Output the (x, y) coordinate of the center of the cell containing the given text.  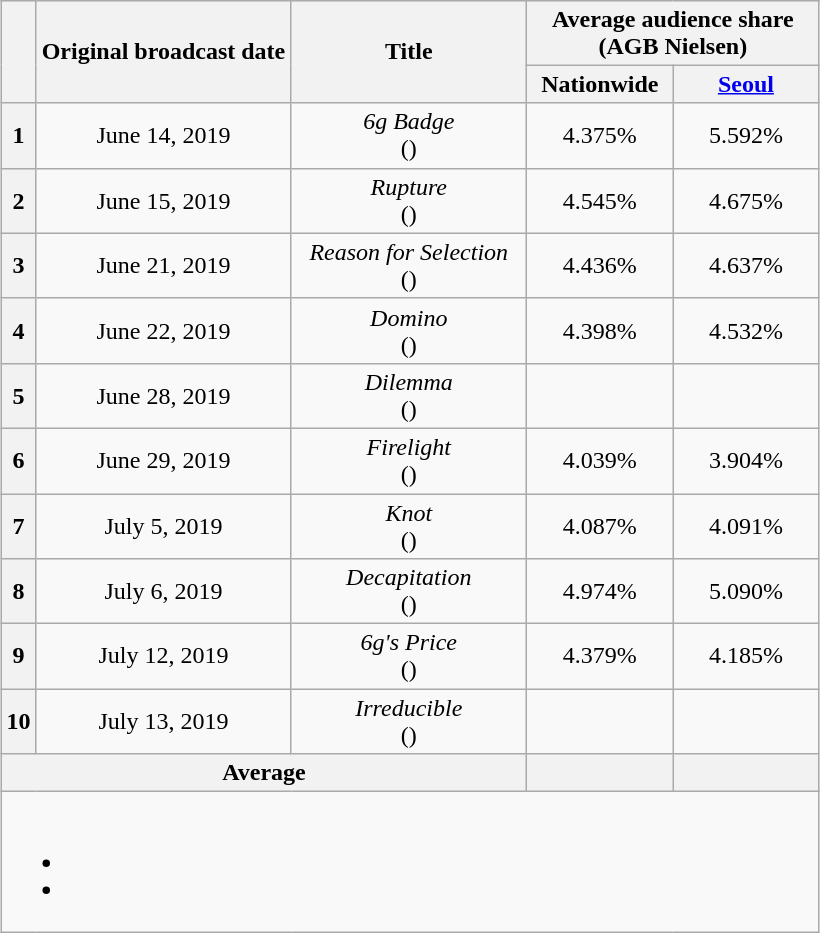
10 (18, 722)
Average audience share(AGB Nielsen) (673, 32)
4.091% (746, 526)
5.592% (746, 136)
6g's Price() (409, 656)
1 (18, 136)
9 (18, 656)
4.637% (746, 266)
Reason for Selection() (409, 266)
Dilemma() (409, 396)
4.532% (746, 330)
June 15, 2019 (164, 200)
3.904% (746, 460)
Seoul (746, 84)
6g Badge() (409, 136)
4.379% (600, 656)
4.039% (600, 460)
5.090% (746, 592)
July 6, 2019 (164, 592)
Title (409, 52)
Rupture() (409, 200)
Average (264, 773)
July 5, 2019 (164, 526)
Knot() (409, 526)
June 22, 2019 (164, 330)
4.675% (746, 200)
7 (18, 526)
4.185% (746, 656)
4.974% (600, 592)
July 12, 2019 (164, 656)
4.398% (600, 330)
Nationwide (600, 84)
June 28, 2019 (164, 396)
4.375% (600, 136)
5 (18, 396)
June 21, 2019 (164, 266)
Original broadcast date (164, 52)
Decapitation() (409, 592)
8 (18, 592)
6 (18, 460)
4.545% (600, 200)
4.087% (600, 526)
June 14, 2019 (164, 136)
4.436% (600, 266)
4 (18, 330)
3 (18, 266)
Firelight() (409, 460)
Domino() (409, 330)
Irreducible() (409, 722)
July 13, 2019 (164, 722)
2 (18, 200)
June 29, 2019 (164, 460)
